Identify which cell holds the provided text, then report its [x, y] central coordinate. 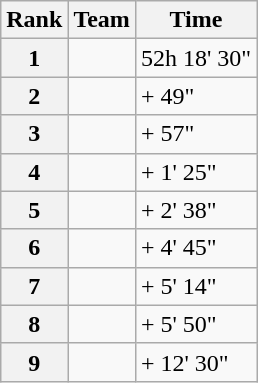
Rank [34, 20]
+ 2' 38" [196, 210]
6 [34, 248]
52h 18' 30" [196, 58]
+ 5' 50" [196, 324]
+ 49" [196, 96]
Time [196, 20]
+ 12' 30" [196, 362]
8 [34, 324]
9 [34, 362]
Team [102, 20]
+ 5' 14" [196, 286]
4 [34, 172]
5 [34, 210]
2 [34, 96]
+ 4' 45" [196, 248]
7 [34, 286]
+ 1' 25" [196, 172]
3 [34, 134]
1 [34, 58]
+ 57" [196, 134]
